Detect which cell encompasses the target text, then output its [x, y] center coordinate. 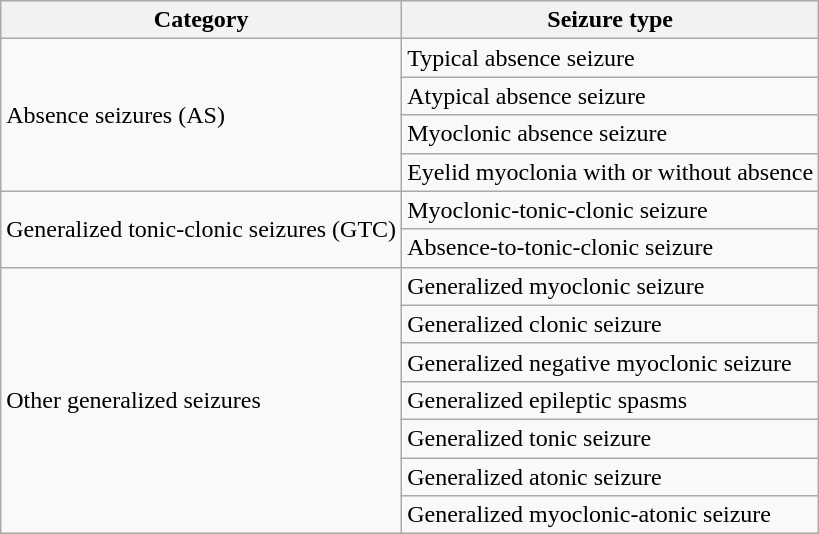
Eyelid myoclonia with or without absence [610, 172]
Generalized epileptic spasms [610, 400]
Generalized tonic seizure [610, 438]
Absence seizures (AS) [202, 115]
Category [202, 20]
Atypical absence seizure [610, 96]
Typical absence seizure [610, 58]
Generalized myoclonic seizure [610, 286]
Myoclonic-tonic-clonic seizure [610, 210]
Myoclonic absence seizure [610, 134]
Generalized negative myoclonic seizure [610, 362]
Other generalized seizures [202, 400]
Generalized myoclonic-atonic seizure [610, 515]
Generalized tonic-clonic seizures (GTC) [202, 229]
Absence-to-tonic-clonic seizure [610, 248]
Seizure type [610, 20]
Generalized clonic seizure [610, 324]
Generalized atonic seizure [610, 477]
